Return the [X, Y] coordinate for the center point of the cell that contains the specified text.  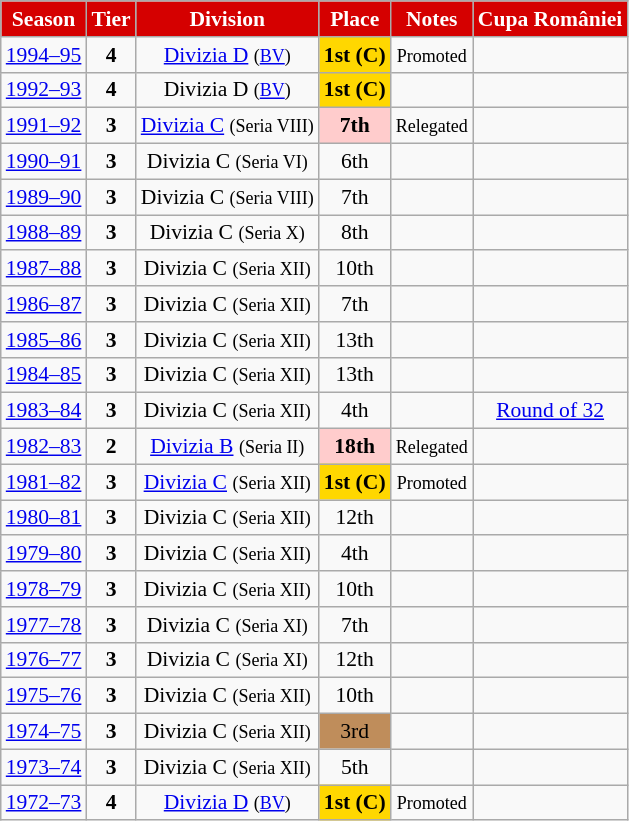
Division [228, 19]
Tier [110, 19]
1992–93 [44, 90]
1987–88 [44, 269]
1982–83 [44, 447]
1973–74 [44, 767]
1974–75 [44, 732]
1991–92 [44, 126]
1994–95 [44, 55]
Place [355, 19]
Round of 32 [550, 411]
8th [355, 233]
1978–79 [44, 589]
1976–77 [44, 660]
1975–76 [44, 696]
1981–82 [44, 482]
1983–84 [44, 411]
1979–80 [44, 554]
6th [355, 162]
Divizia C (Seria VI) [228, 162]
Season [44, 19]
Notes [432, 19]
Cupa României [550, 19]
1985–86 [44, 340]
1986–87 [44, 304]
1990–91 [44, 162]
1988–89 [44, 233]
1972–73 [44, 803]
1980–81 [44, 518]
2 [110, 447]
1984–85 [44, 375]
3rd [355, 732]
1989–90 [44, 197]
Divizia B (Seria II) [228, 447]
5th [355, 767]
Divizia C (Seria X) [228, 233]
1977–78 [44, 625]
18th [355, 447]
